Locate the cell with the specified text and output its (x, y) center coordinate. 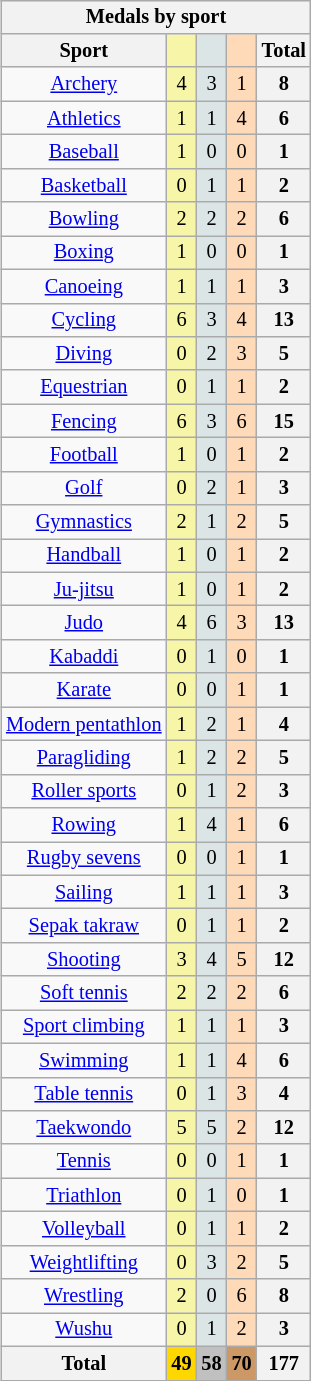
Paragliding (84, 758)
Bowling (84, 219)
Golf (84, 488)
Weightlifting (84, 1262)
Gymnastics (84, 522)
Wrestling (84, 1296)
Sport climbing (84, 1027)
Karate (84, 690)
Soft tennis (84, 993)
Handball (84, 556)
Rowing (84, 825)
Medals by sport (156, 17)
Table tennis (84, 1094)
Equestrian (84, 387)
70 (242, 1363)
Kabaddi (84, 657)
Canoeing (84, 286)
Tennis (84, 1161)
Diving (84, 354)
Rugby sevens (84, 859)
58 (212, 1363)
Swimming (84, 1060)
Taekwondo (84, 1128)
49 (181, 1363)
Ju-jitsu (84, 589)
Sepak takraw (84, 926)
Boxing (84, 253)
Modern pentathlon (84, 724)
Basketball (84, 185)
Baseball (84, 152)
Sailing (84, 892)
Sport (84, 51)
Athletics (84, 118)
Judo (84, 623)
Shooting (84, 960)
Triathlon (84, 1195)
Cycling (84, 320)
177 (284, 1363)
Volleyball (84, 1229)
Wushu (84, 1330)
Football (84, 455)
Fencing (84, 421)
Archery (84, 84)
Roller sports (84, 791)
15 (284, 421)
